Provide the [x, y] coordinate of the cell's center where the given text is located.  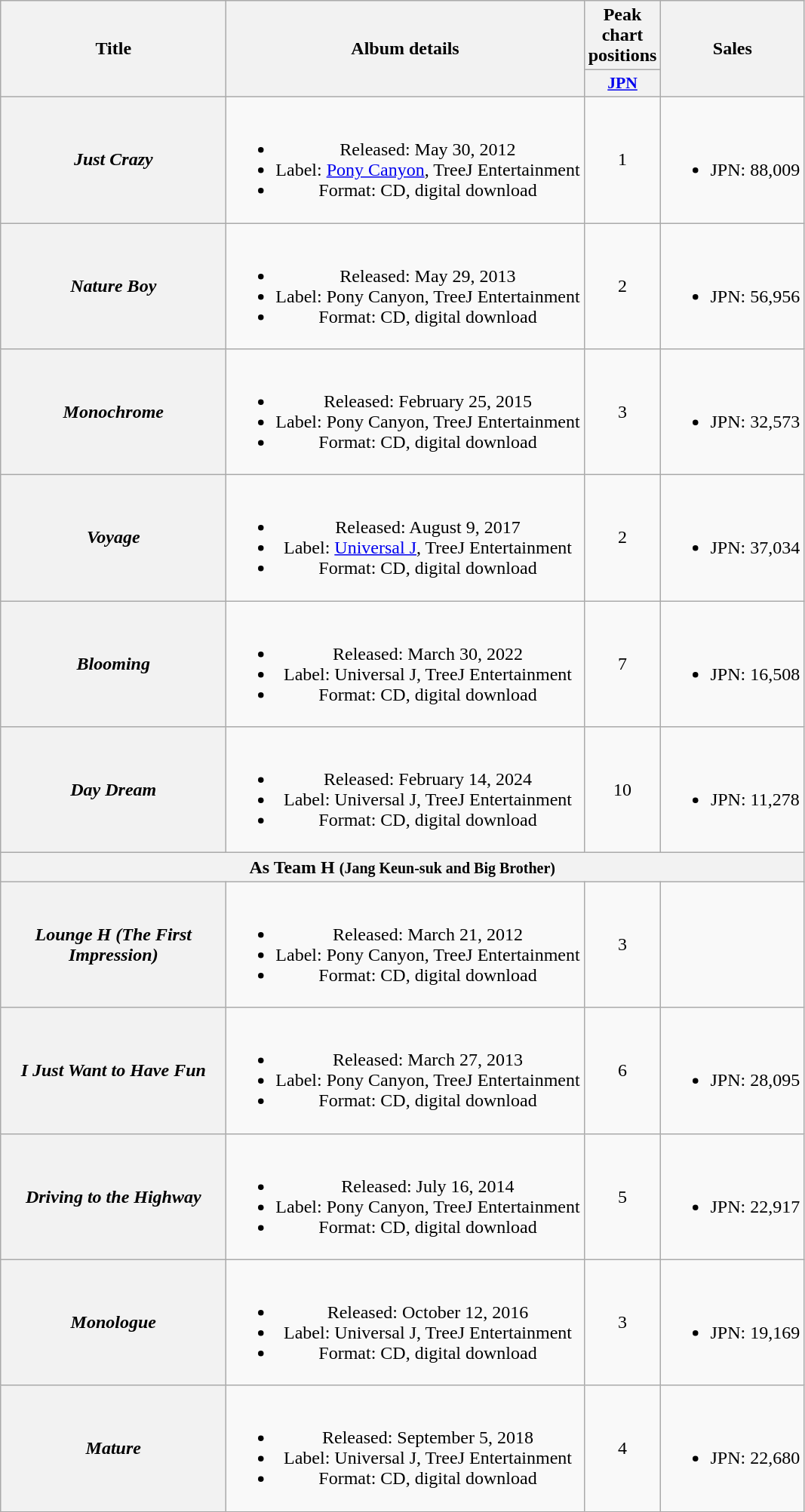
JPN: 11,278 [733, 790]
Sales [733, 49]
7 [622, 664]
JPN: 56,956 [733, 287]
Lounge H (The First Impression) [113, 944]
Title [113, 49]
JPN: 28,095 [733, 1071]
Blooming [113, 664]
Monochrome [113, 412]
Released: September 5, 2018Label: Universal J, TreeJ EntertainmentFormat: CD, digital download [405, 1448]
Released: May 29, 2013Label: Pony Canyon, TreeJ EntertainmentFormat: CD, digital download [405, 287]
JPN [622, 84]
Released: February 14, 2024Label: Universal J, TreeJ EntertainmentFormat: CD, digital download [405, 790]
I Just Want to Have Fun [113, 1071]
Just Crazy [113, 160]
Album details [405, 49]
Peak chart positions [622, 35]
Released: March 30, 2022Label: Universal J, TreeJ EntertainmentFormat: CD, digital download [405, 664]
JPN: 37,034 [733, 538]
Day Dream [113, 790]
Released: February 25, 2015Label: Pony Canyon, TreeJ EntertainmentFormat: CD, digital download [405, 412]
Released: May 30, 2012Label: Pony Canyon, TreeJ EntertainmentFormat: CD, digital download [405, 160]
Released: October 12, 2016Label: Universal J, TreeJ EntertainmentFormat: CD, digital download [405, 1323]
Voyage [113, 538]
JPN: 22,917 [733, 1196]
Released: March 21, 2012Label: Pony Canyon, TreeJ EntertainmentFormat: CD, digital download [405, 944]
Released: July 16, 2014Label: Pony Canyon, TreeJ EntertainmentFormat: CD, digital download [405, 1196]
Released: March 27, 2013Label: Pony Canyon, TreeJ EntertainmentFormat: CD, digital download [405, 1071]
As Team H (Jang Keun-suk and Big Brother) [403, 867]
JPN: 16,508 [733, 664]
Released: August 9, 2017Label: Universal J, TreeJ EntertainmentFormat: CD, digital download [405, 538]
Driving to the Highway [113, 1196]
1 [622, 160]
6 [622, 1071]
JPN: 22,680 [733, 1448]
JPN: 88,009 [733, 160]
4 [622, 1448]
5 [622, 1196]
JPN: 19,169 [733, 1323]
Mature [113, 1448]
10 [622, 790]
Nature Boy [113, 287]
Monologue [113, 1323]
JPN: 32,573 [733, 412]
